Determine the [X, Y] coordinate at the center of the cell enclosing the given text.  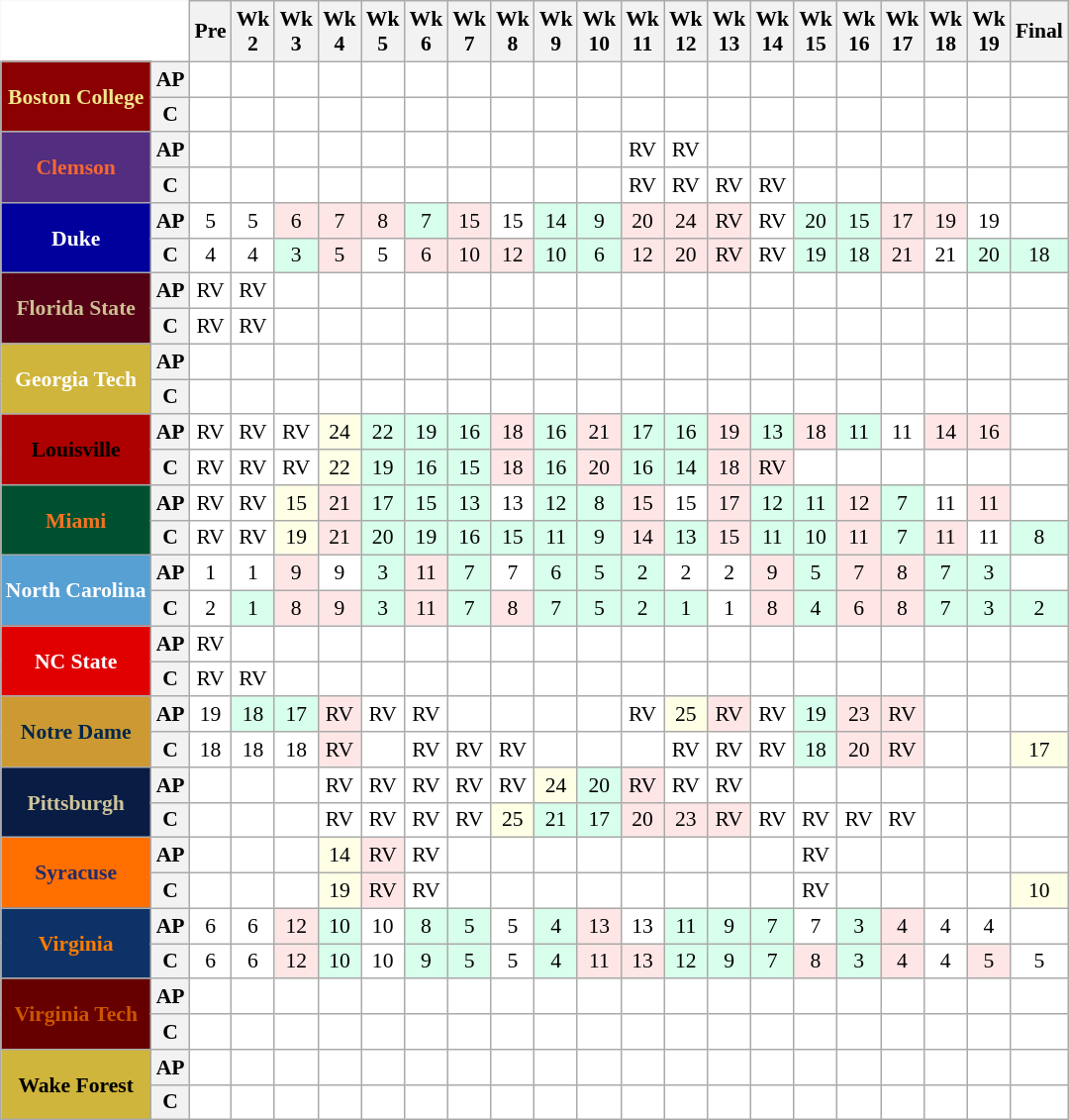
Wk3 [296, 32]
Wk19 [989, 32]
Wk8 [513, 32]
Notre Dame [76, 733]
Louisville [76, 450]
Wk4 [340, 32]
NC State [76, 662]
Wake Forest [76, 1085]
Wk13 [729, 32]
Wk16 [859, 32]
North Carolina [76, 590]
Boston College [76, 97]
Final [1039, 32]
Pre [211, 32]
Wk10 [599, 32]
Virginia [76, 943]
Wk18 [945, 32]
Wk2 [253, 32]
Miami [76, 521]
Wk5 [383, 32]
Wk14 [772, 32]
Virginia Tech [76, 1014]
Wk6 [427, 32]
Wk9 [556, 32]
Florida State [76, 309]
Pittsburgh [76, 802]
Wk15 [816, 32]
Wk17 [903, 32]
Wk7 [469, 32]
Duke [76, 238]
Georgia Tech [76, 378]
Syracuse [76, 873]
Wk12 [686, 32]
Clemson [76, 168]
Wk11 [642, 32]
